Find where the given text appears and provide that cell's center as [x, y] coordinate. 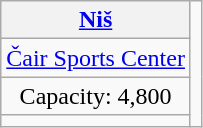
Niš [96, 20]
Čair Sports Center [96, 58]
Capacity: 4,800 [96, 96]
